Find where the given text appears and provide that cell's center as (x, y) coordinate. 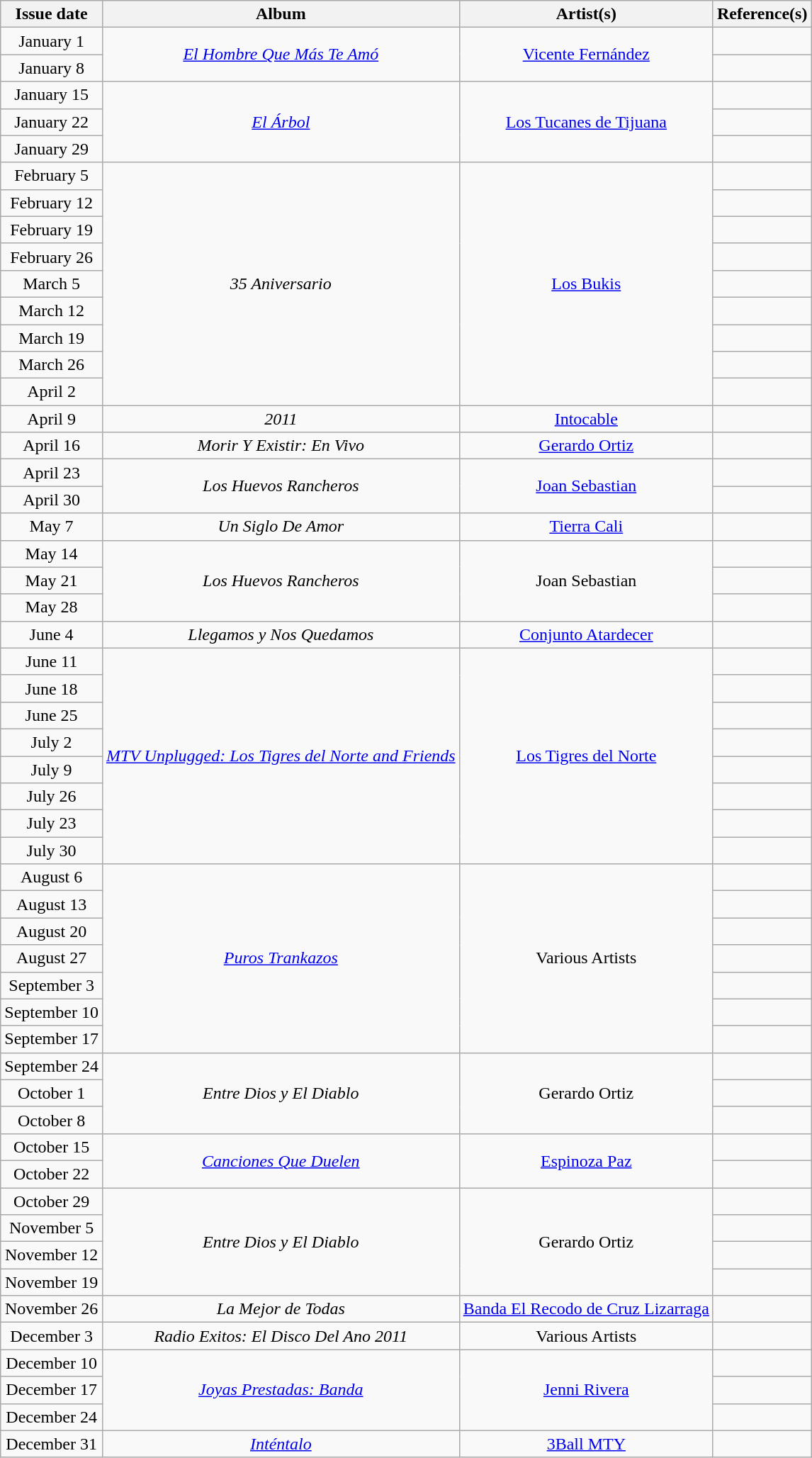
December 3 (52, 1336)
July 2 (52, 742)
April 16 (52, 446)
September 10 (52, 1012)
October 15 (52, 1147)
July 9 (52, 769)
Joyas Prestadas: Banda (281, 1390)
December 17 (52, 1390)
July 30 (52, 851)
April 30 (52, 500)
November 19 (52, 1282)
El Hombre Que Más Te Amó (281, 55)
Canciones Que Duelen (281, 1160)
Issue date (52, 14)
April 2 (52, 392)
Radio Exitos: El Disco Del Ano 2011 (281, 1336)
July 23 (52, 824)
Conjunto Atardecer (586, 634)
35 Aniversario (281, 284)
August 27 (52, 958)
Los Tucanes de Tijuana (586, 122)
December 24 (52, 1417)
February 5 (52, 176)
La Mejor de Todas (281, 1309)
March 12 (52, 310)
December 10 (52, 1363)
Reference(s) (762, 14)
May 28 (52, 607)
Jenni Rivera (586, 1390)
Artist(s) (586, 14)
May 14 (52, 554)
November 5 (52, 1228)
Vicente Fernández (586, 55)
August 13 (52, 904)
March 5 (52, 284)
October 8 (52, 1120)
2011 (281, 419)
January 1 (52, 41)
April 9 (52, 419)
June 11 (52, 661)
October 29 (52, 1201)
El Árbol (281, 122)
May 7 (52, 527)
March 19 (52, 338)
June 18 (52, 688)
Puros Trankazos (281, 958)
January 8 (52, 68)
Intocable (586, 419)
June 25 (52, 715)
Los Bukis (586, 284)
February 12 (52, 203)
3Ball MTY (586, 1444)
June 4 (52, 634)
September 3 (52, 985)
January 22 (52, 122)
August 20 (52, 931)
Tierra Cali (586, 527)
December 31 (52, 1444)
Morir Y Existir: En Vivo (281, 446)
May 21 (52, 581)
July 26 (52, 797)
April 23 (52, 473)
September 24 (52, 1066)
Llegamos y Nos Quedamos (281, 634)
August 6 (52, 877)
February 26 (52, 257)
October 22 (52, 1174)
November 12 (52, 1255)
September 17 (52, 1039)
January 29 (52, 149)
MTV Unplugged: Los Tigres del Norte and Friends (281, 756)
March 26 (52, 365)
Album (281, 14)
Espinoza Paz (586, 1160)
February 19 (52, 230)
January 15 (52, 95)
Banda El Recodo de Cruz Lizarraga (586, 1309)
Inténtalo (281, 1444)
October 1 (52, 1093)
Los Tigres del Norte (586, 756)
November 26 (52, 1309)
Un Siglo De Amor (281, 527)
